Provide the [x, y] coordinate of the cell's center where the given text is located.  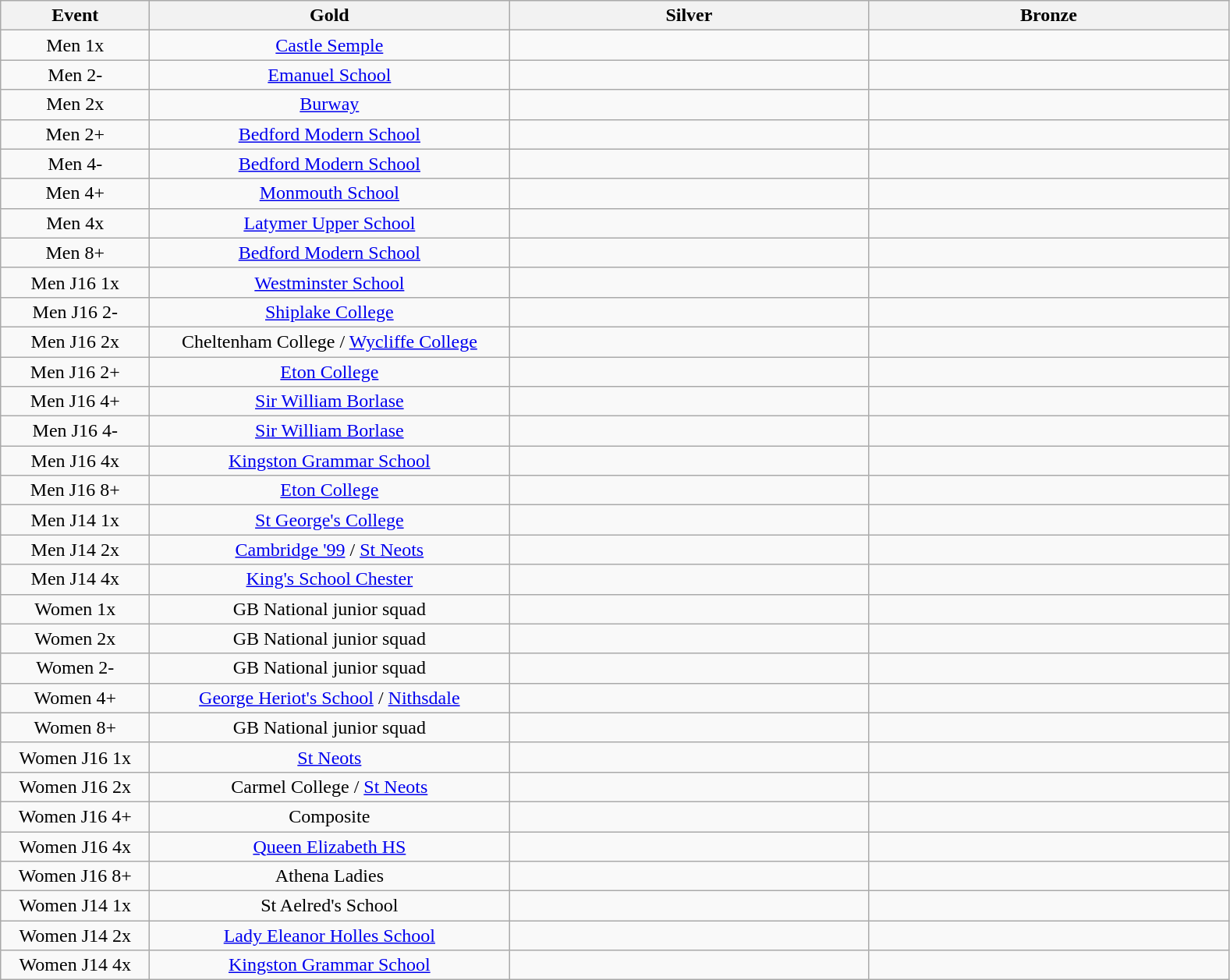
Women 8+ [75, 727]
King's School Chester [329, 579]
Women J16 1x [75, 757]
Bronze [1048, 16]
Men J16 2+ [75, 372]
Cambridge '99 / St Neots [329, 550]
Women J16 2x [75, 787]
Men J16 8+ [75, 490]
St Neots [329, 757]
Men 4x [75, 223]
Men J16 1x [75, 282]
Women J14 1x [75, 906]
Burway [329, 104]
Carmel College / St Neots [329, 787]
Men J16 4- [75, 431]
Men 4+ [75, 193]
Men J14 4x [75, 579]
Men 2+ [75, 134]
Women J16 4x [75, 846]
Castle Semple [329, 45]
Men J16 2- [75, 312]
Women 2- [75, 668]
Men 4- [75, 164]
Women J14 4x [75, 965]
Men J14 1x [75, 520]
Women J14 2x [75, 936]
Women 2x [75, 639]
Lady Eleanor Holles School [329, 936]
Men J16 4x [75, 461]
Westminster School [329, 282]
Men J16 2x [75, 341]
Men 2- [75, 75]
Men J16 4+ [75, 402]
Men 1x [75, 45]
Latymer Upper School [329, 223]
Women 4+ [75, 698]
Shiplake College [329, 312]
Men 2x [75, 104]
Monmouth School [329, 193]
Queen Elizabeth HS [329, 846]
St George's College [329, 520]
Event [75, 16]
Cheltenham College / Wycliffe College [329, 341]
Gold [329, 16]
Women J16 4+ [75, 816]
Athena Ladies [329, 876]
Women 1x [75, 609]
Composite [329, 816]
Women J16 8+ [75, 876]
Silver [689, 16]
Men J14 2x [75, 550]
Emanuel School [329, 75]
Men 8+ [75, 253]
George Heriot's School / Nithsdale [329, 698]
St Aelred's School [329, 906]
